Capture the cell that displays the provided text and extract its [X, Y] central coordinate. 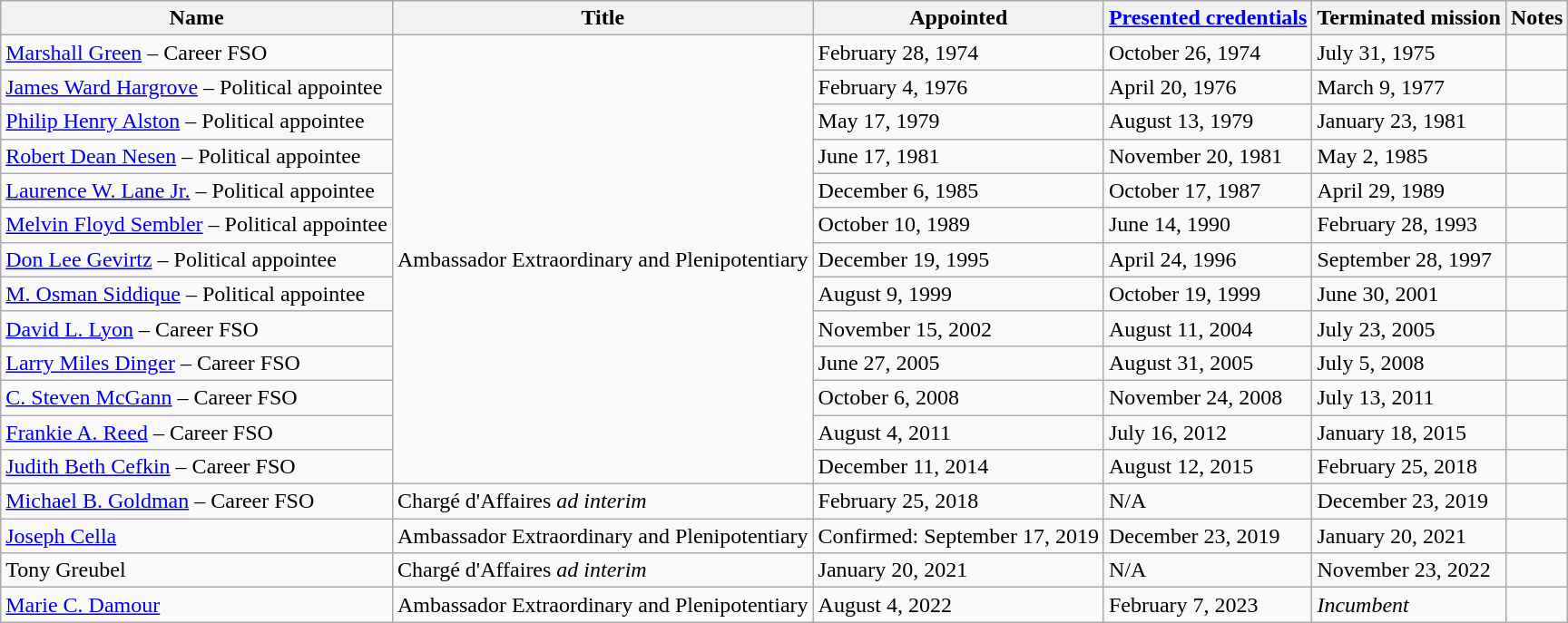
July 23, 2005 [1409, 328]
August 11, 2004 [1207, 328]
October 19, 1999 [1207, 294]
Don Lee Gevirtz – Political appointee [197, 259]
Melvin Floyd Sembler – Political appointee [197, 225]
April 20, 1976 [1207, 87]
August 31, 2005 [1207, 363]
Notes [1536, 18]
David L. Lyon – Career FSO [197, 328]
Incumbent [1409, 605]
October 17, 1987 [1207, 190]
C. Steven McGann – Career FSO [197, 397]
October 10, 1989 [958, 225]
Laurence W. Lane Jr. – Political appointee [197, 190]
Judith Beth Cefkin – Career FSO [197, 467]
February 7, 2023 [1207, 605]
April 29, 1989 [1409, 190]
Robert Dean Nesen – Political appointee [197, 156]
Confirmed: September 17, 2019 [958, 536]
August 4, 2022 [958, 605]
October 26, 1974 [1207, 53]
August 4, 2011 [958, 433]
Marshall Green – Career FSO [197, 53]
February 28, 1993 [1409, 225]
July 16, 2012 [1207, 433]
February 4, 1976 [958, 87]
August 9, 1999 [958, 294]
July 5, 2008 [1409, 363]
September 28, 1997 [1409, 259]
Title [603, 18]
May 17, 1979 [958, 122]
August 12, 2015 [1207, 467]
January 23, 1981 [1409, 122]
November 24, 2008 [1207, 397]
June 14, 1990 [1207, 225]
June 17, 1981 [958, 156]
Terminated mission [1409, 18]
January 18, 2015 [1409, 433]
December 11, 2014 [958, 467]
Joseph Cella [197, 536]
Appointed [958, 18]
July 31, 1975 [1409, 53]
Presented credentials [1207, 18]
June 30, 2001 [1409, 294]
Marie C. Damour [197, 605]
May 2, 1985 [1409, 156]
June 27, 2005 [958, 363]
Frankie A. Reed – Career FSO [197, 433]
November 23, 2022 [1409, 570]
Michael B. Goldman – Career FSO [197, 501]
November 15, 2002 [958, 328]
April 24, 1996 [1207, 259]
November 20, 1981 [1207, 156]
Philip Henry Alston – Political appointee [197, 122]
Name [197, 18]
February 28, 1974 [958, 53]
August 13, 1979 [1207, 122]
October 6, 2008 [958, 397]
M. Osman Siddique – Political appointee [197, 294]
March 9, 1977 [1409, 87]
December 6, 1985 [958, 190]
July 13, 2011 [1409, 397]
December 19, 1995 [958, 259]
Tony Greubel [197, 570]
James Ward Hargrove – Political appointee [197, 87]
Larry Miles Dinger – Career FSO [197, 363]
